Pinpoint the cell where the given text exists, returning its [X, Y] midpoint coordinate. 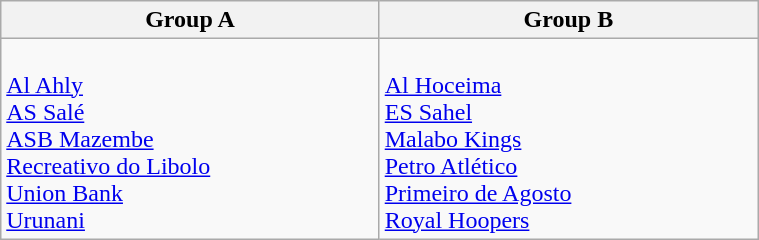
Al Hoceima ES Sahel Malabo Kings Petro Atlético Primeiro de Agosto Royal Hoopers [568, 139]
Group B [568, 20]
Group A [190, 20]
Al Ahly AS Salé ASB Mazembe Recreativo do Libolo Union Bank Urunani [190, 139]
